Determine the (X, Y) coordinate at the center of the cell enclosing the given text.  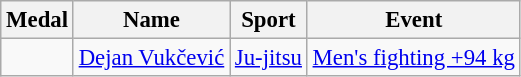
Event (414, 20)
Men's fighting +94 kg (414, 58)
Dejan Vukčević (151, 58)
Medal (38, 20)
Sport (269, 20)
Ju-jitsu (269, 58)
Name (151, 20)
